Pinpoint the cell where the given text exists, returning its (X, Y) midpoint coordinate. 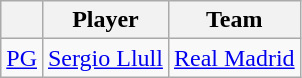
Sergio Llull (105, 58)
Team (234, 20)
Player (105, 20)
Real Madrid (234, 58)
PG (22, 58)
